Scan for the cell matching the given text and deliver its [X, Y] coordinate at center. 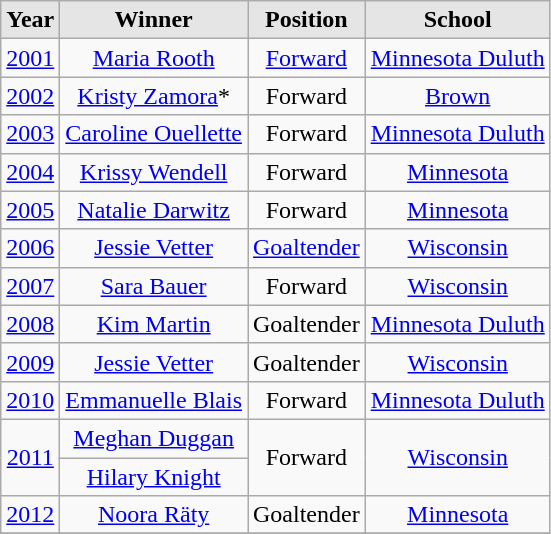
2006 [30, 248]
Brown [458, 96]
2010 [30, 400]
2011 [30, 457]
Sara Bauer [154, 286]
2005 [30, 210]
Meghan Duggan [154, 438]
Kim Martin [154, 324]
2008 [30, 324]
2001 [30, 58]
Hilary Knight [154, 477]
Krissy Wendell [154, 172]
Maria Rooth [154, 58]
Noora Räty [154, 515]
2009 [30, 362]
2012 [30, 515]
2004 [30, 172]
2003 [30, 134]
Emmanuelle Blais [154, 400]
Caroline Ouellette [154, 134]
Year [30, 20]
2007 [30, 286]
2002 [30, 96]
Winner [154, 20]
Natalie Darwitz [154, 210]
School [458, 20]
Position [307, 20]
Kristy Zamora* [154, 96]
